Determine the (x, y) coordinate at the center of the cell enclosing the given text.  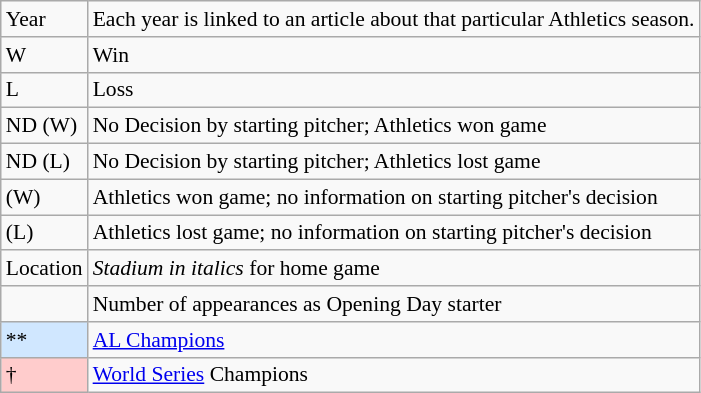
Loss (394, 90)
ND (L) (44, 162)
(W) (44, 197)
Stadium in italics for home game (394, 269)
Location (44, 269)
Athletics lost game; no information on starting pitcher's decision (394, 233)
ND (W) (44, 126)
No Decision by starting pitcher; Athletics lost game (394, 162)
Number of appearances as Opening Day starter (394, 304)
Athletics won game; no information on starting pitcher's decision (394, 197)
L (44, 90)
Year (44, 19)
(L) (44, 233)
† (44, 375)
Each year is linked to an article about that particular Athletics season. (394, 19)
AL Champions (394, 340)
** (44, 340)
No Decision by starting pitcher; Athletics won game (394, 126)
W (44, 55)
World Series Champions (394, 375)
Win (394, 55)
